For the text-containing cell, return its midpoint in (X, Y) coordinate format. 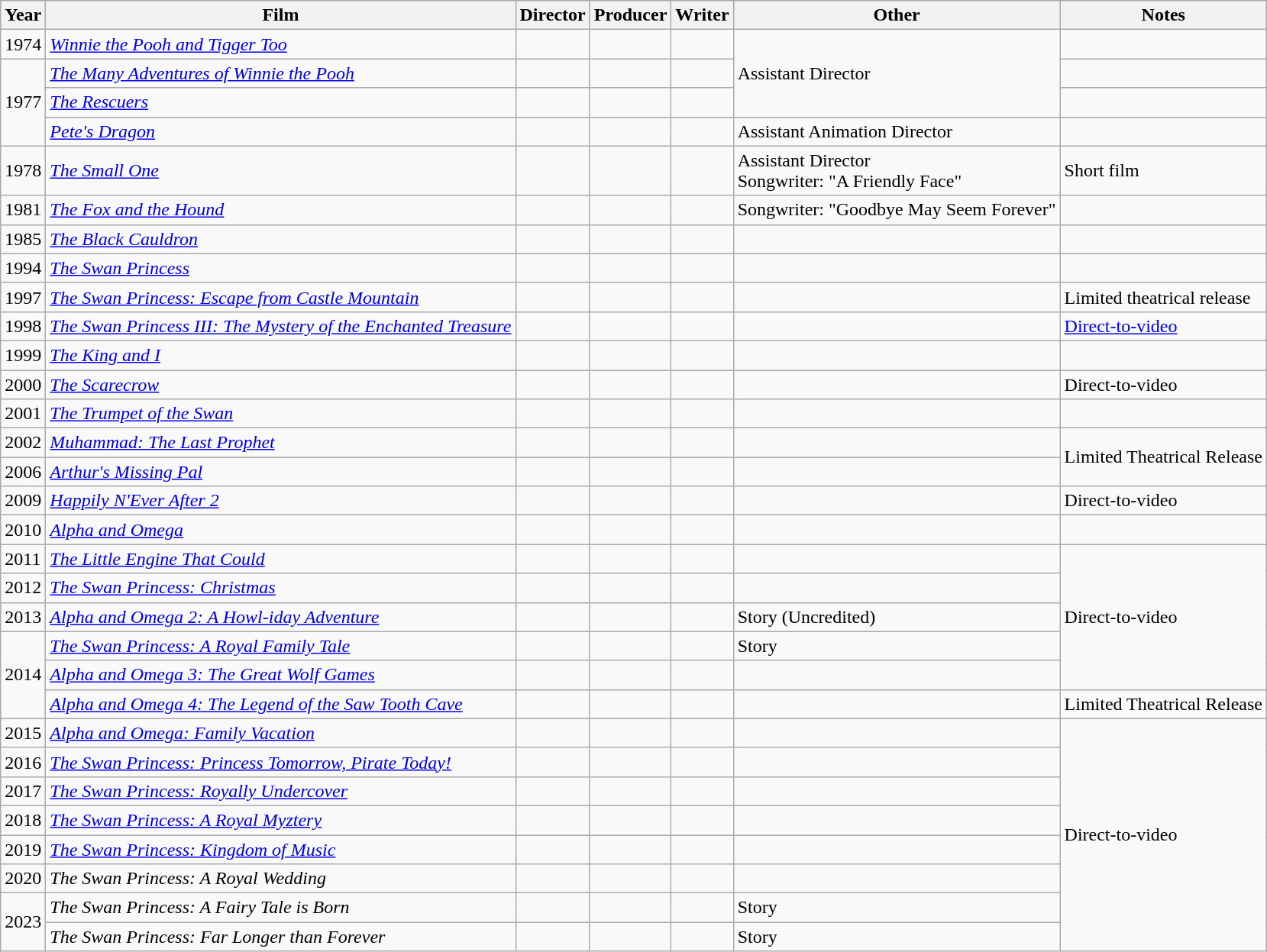
The Swan Princess: A Fairy Tale is Born (281, 908)
1981 (23, 210)
Year (23, 15)
Producer (631, 15)
Songwriter: "Goodbye May Seem Forever" (897, 210)
2011 (23, 559)
2000 (23, 384)
2001 (23, 414)
The Swan Princess: Far Longer than Forever (281, 937)
2017 (23, 791)
The Trumpet of the Swan (281, 414)
Short film (1164, 171)
2012 (23, 588)
Film (281, 15)
2018 (23, 820)
2009 (23, 501)
2014 (23, 675)
2015 (23, 733)
Limited theatrical release (1164, 297)
1974 (23, 44)
The Swan Princess: Kingdom of Music (281, 850)
The Swan Princess: A Royal Family Tale (281, 646)
Pete's Dragon (281, 131)
2019 (23, 850)
Alpha and Omega (281, 530)
Alpha and Omega: Family Vacation (281, 733)
2016 (23, 762)
The Swan Princess: A Royal Wedding (281, 879)
The King and I (281, 355)
Arthur's Missing Pal (281, 472)
Assistant Director (897, 73)
2023 (23, 922)
The Black Cauldron (281, 239)
Happily N'Ever After 2 (281, 501)
Alpha and Omega 3: The Great Wolf Games (281, 675)
The Scarecrow (281, 384)
The Swan Princess: Christmas (281, 588)
The Swan Princess: Royally Undercover (281, 791)
1998 (23, 326)
The Little Engine That Could (281, 559)
The Small One (281, 171)
2010 (23, 530)
The Rescuers (281, 102)
Writer (703, 15)
Director (553, 15)
1978 (23, 171)
2006 (23, 472)
Alpha and Omega 4: The Legend of the Saw Tooth Cave (281, 704)
The Swan Princess III: The Mystery of the Enchanted Treasure (281, 326)
Assistant DirectorSongwriter: "A Friendly Face" (897, 171)
Alpha and Omega 2: A Howl-iday Adventure (281, 617)
The Fox and the Hound (281, 210)
Winnie the Pooh and Tigger Too (281, 44)
1999 (23, 355)
Assistant Animation Director (897, 131)
The Swan Princess: Escape from Castle Mountain (281, 297)
Other (897, 15)
2020 (23, 879)
The Swan Princess: Princess Tomorrow, Pirate Today! (281, 762)
Story (Uncredited) (897, 617)
1997 (23, 297)
1977 (23, 102)
2013 (23, 617)
Muhammad: The Last Prophet (281, 443)
2002 (23, 443)
Notes (1164, 15)
1985 (23, 239)
1994 (23, 268)
The Many Adventures of Winnie the Pooh (281, 73)
The Swan Princess (281, 268)
The Swan Princess: A Royal Myztery (281, 820)
